Detect which cell encompasses the target text, then output its (x, y) center coordinate. 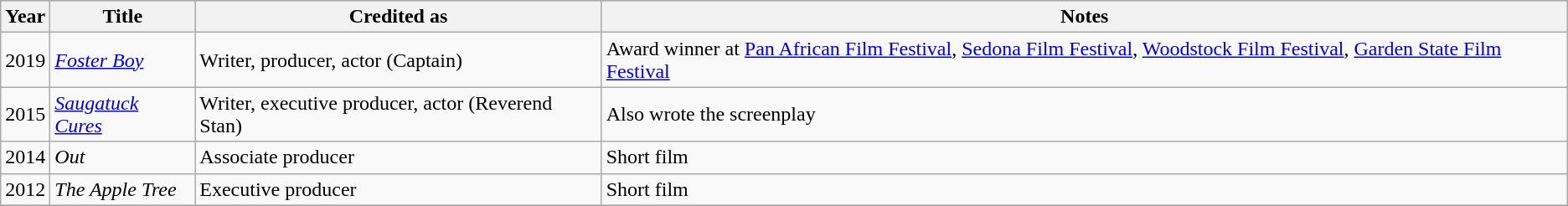
2019 (25, 60)
Saugatuck Cures (122, 114)
Title (122, 17)
Executive producer (399, 189)
Award winner at Pan African Film Festival, Sedona Film Festival, Woodstock Film Festival, Garden State Film Festival (1084, 60)
2012 (25, 189)
2015 (25, 114)
2014 (25, 157)
Writer, producer, actor (Captain) (399, 60)
Year (25, 17)
The Apple Tree (122, 189)
Notes (1084, 17)
Out (122, 157)
Associate producer (399, 157)
Also wrote the screenplay (1084, 114)
Credited as (399, 17)
Writer, executive producer, actor (Reverend Stan) (399, 114)
Foster Boy (122, 60)
